Locate the cell with the specified text and output its [X, Y] center coordinate. 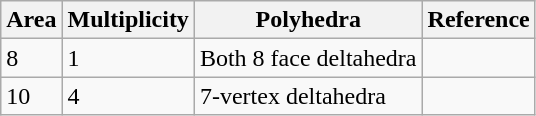
Reference [478, 20]
Area [32, 20]
1 [128, 58]
Polyhedra [308, 20]
8 [32, 58]
10 [32, 96]
Both 8 face deltahedra [308, 58]
7-vertex deltahedra [308, 96]
4 [128, 96]
Multiplicity [128, 20]
